Return (X, Y) of the center of cell containing provided text 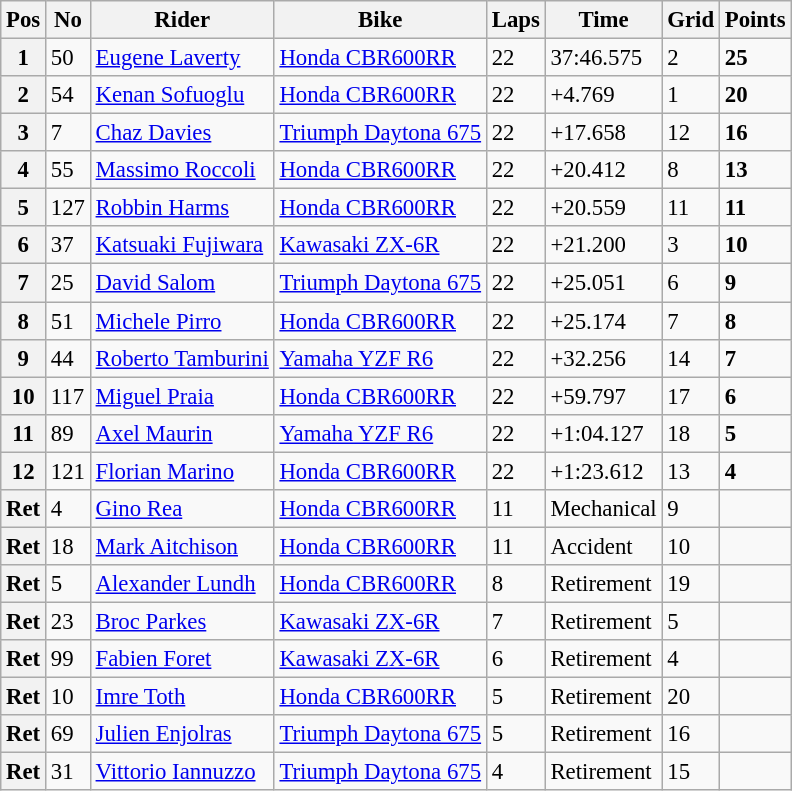
69 (68, 734)
Grid (690, 20)
+21.200 (604, 245)
Pos (24, 20)
Mechanical (604, 509)
Rider (182, 20)
Miguel Praia (182, 396)
23 (68, 621)
Broc Parkes (182, 621)
37:46.575 (604, 58)
+25.174 (604, 321)
+59.797 (604, 396)
Katsuaki Fujiwara (182, 245)
17 (690, 396)
121 (68, 471)
55 (68, 170)
Kenan Sofuoglu (182, 95)
Laps (516, 20)
Julien Enjolras (182, 734)
+25.051 (604, 283)
Imre Toth (182, 697)
Massimo Roccoli (182, 170)
Fabien Foret (182, 659)
117 (68, 396)
Florian Marino (182, 471)
Accident (604, 546)
99 (68, 659)
Points (754, 20)
+32.256 (604, 358)
14 (690, 358)
No (68, 20)
44 (68, 358)
Bike (380, 20)
15 (690, 772)
Alexander Lundh (182, 584)
+1:23.612 (604, 471)
19 (690, 584)
Roberto Tamburini (182, 358)
+20.412 (604, 170)
Time (604, 20)
Robbin Harms (182, 208)
37 (68, 245)
Chaz Davies (182, 133)
+20.559 (604, 208)
54 (68, 95)
David Salom (182, 283)
+17.658 (604, 133)
51 (68, 321)
89 (68, 433)
31 (68, 772)
+4.769 (604, 95)
127 (68, 208)
Michele Pirro (182, 321)
Eugene Laverty (182, 58)
+1:04.127 (604, 433)
Vittorio Iannuzzo (182, 772)
Mark Aitchison (182, 546)
Axel Maurin (182, 433)
Gino Rea (182, 509)
50 (68, 58)
